From the cell containing the given text, extract its center point as [X, Y] coordinate. 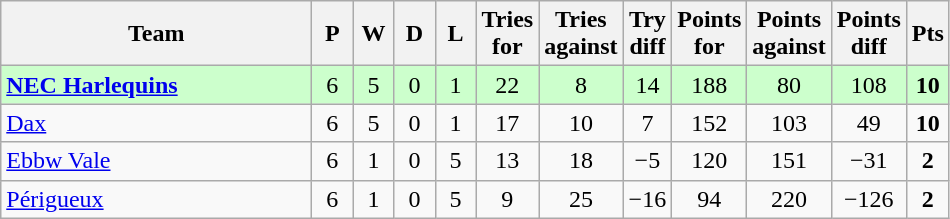
Ebbw Vale [156, 161]
151 [789, 161]
P [332, 34]
Tries against [581, 34]
Tries for [508, 34]
108 [868, 85]
−31 [868, 161]
NEC Harlequins [156, 85]
120 [710, 161]
8 [581, 85]
49 [868, 123]
Points against [789, 34]
W [374, 34]
L [456, 34]
103 [789, 123]
Try diff [648, 34]
13 [508, 161]
D [414, 34]
−126 [868, 199]
−16 [648, 199]
80 [789, 85]
9 [508, 199]
Dax [156, 123]
22 [508, 85]
7 [648, 123]
152 [710, 123]
Team [156, 34]
17 [508, 123]
Pts [928, 34]
94 [710, 199]
220 [789, 199]
−5 [648, 161]
18 [581, 161]
Points for [710, 34]
25 [581, 199]
Périgueux [156, 199]
Points diff [868, 34]
188 [710, 85]
14 [648, 85]
